Return [X, Y] of the center of cell containing provided text 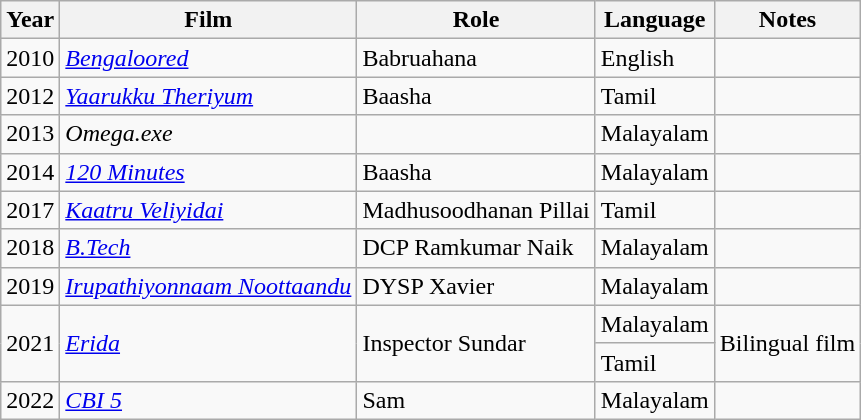
Madhusoodhanan Pillai [476, 210]
DCP Ramkumar Naik [476, 248]
2014 [30, 172]
B.Tech [208, 248]
2012 [30, 96]
Bilingual film [787, 343]
2018 [30, 248]
Bengaloored [208, 58]
2019 [30, 286]
Notes [787, 20]
Erida [208, 343]
Babruahana [476, 58]
Film [208, 20]
Sam [476, 400]
Inspector Sundar [476, 343]
Year [30, 20]
Irupathiyonnaam Noottaandu [208, 286]
2010 [30, 58]
2021 [30, 343]
DYSP Xavier [476, 286]
2017 [30, 210]
Kaatru Veliyidai [208, 210]
CBI 5 [208, 400]
Role [476, 20]
120 Minutes [208, 172]
Yaarukku Theriyum [208, 96]
2013 [30, 134]
Omega.exe [208, 134]
English [654, 58]
Language [654, 20]
2022 [30, 400]
